Extract the (x, y) coordinate from the center of the cell holding the provided text.  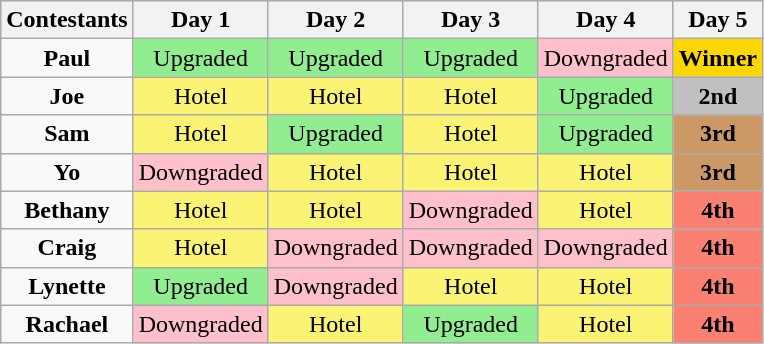
Bethany (67, 210)
Day 3 (470, 20)
Day 1 (200, 20)
Paul (67, 58)
Day 2 (336, 20)
Rachael (67, 324)
Yo (67, 172)
Sam (67, 134)
Contestants (67, 20)
Winner (718, 58)
Day 4 (606, 20)
Joe (67, 96)
2nd (718, 96)
Day 5 (718, 20)
Lynette (67, 286)
Craig (67, 248)
